Extract the [X, Y] coordinate from the center of the cell holding the provided text.  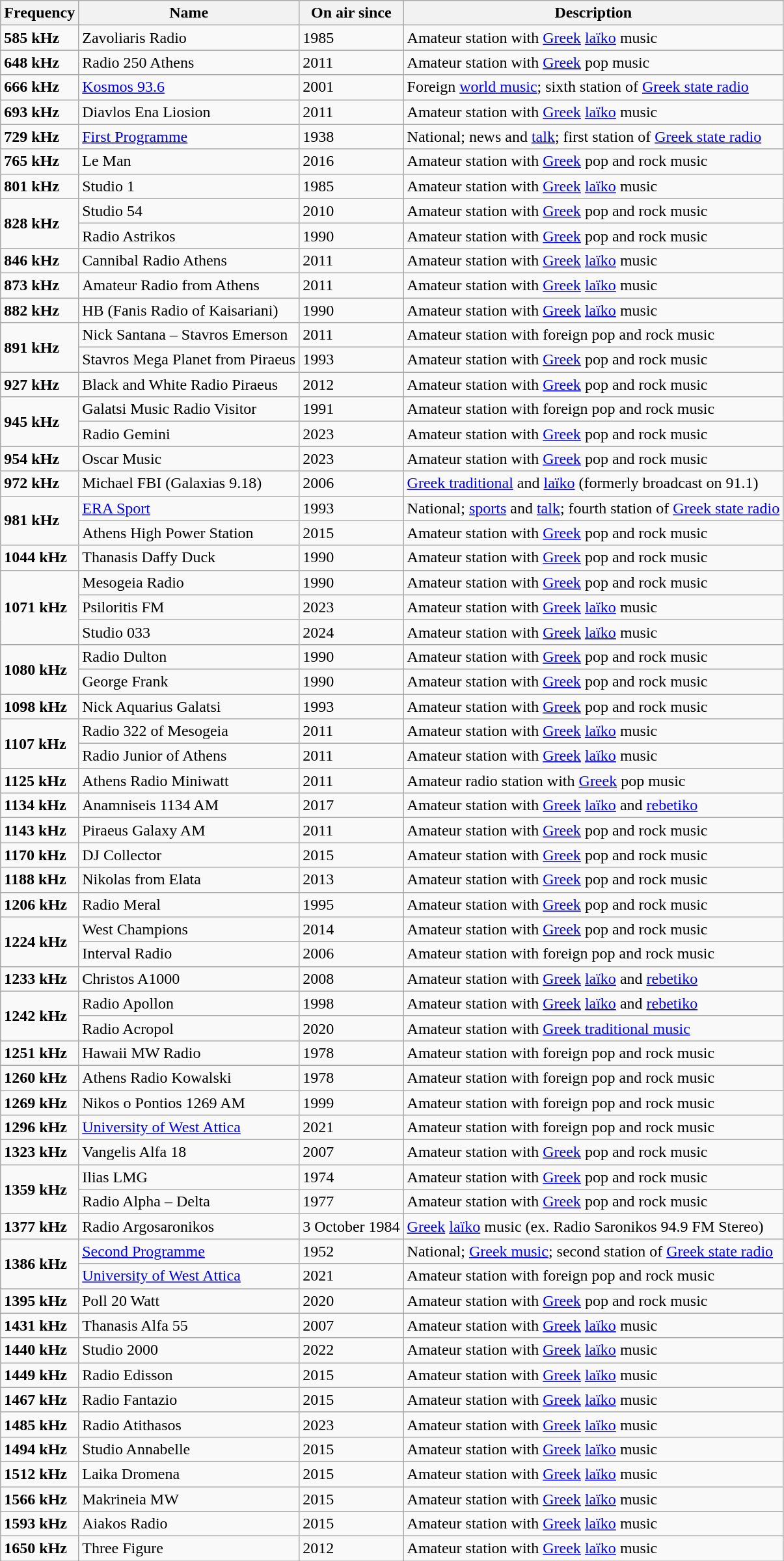
Oscar Music [189, 459]
Greek laïko music (ex. Radio Saronikos 94.9 FM Stereo) [593, 1227]
1395 kHz [40, 1301]
1467 kHz [40, 1400]
972 kHz [40, 483]
Stavros Mega Planet from Piraeus [189, 360]
Radio Acropol [189, 1028]
1134 kHz [40, 806]
Radio 322 of Mesogeia [189, 731]
927 kHz [40, 385]
2014 [351, 929]
Radio 250 Athens [189, 62]
Makrineia MW [189, 1499]
Studio Annabelle [189, 1449]
945 kHz [40, 422]
Radio Alpha – Delta [189, 1202]
Mesogeia Radio [189, 582]
1071 kHz [40, 607]
846 kHz [40, 260]
2013 [351, 880]
Greek traditional and laïko (formerly broadcast on 91.1) [593, 483]
George Frank [189, 681]
Vangelis Alfa 18 [189, 1152]
On air since [351, 13]
1650 kHz [40, 1549]
Interval Radio [189, 954]
1260 kHz [40, 1078]
Amateur Radio from Athens [189, 285]
Second Programme [189, 1251]
666 kHz [40, 87]
Description [593, 13]
First Programme [189, 137]
1323 kHz [40, 1152]
Radio Junior of Athens [189, 756]
Anamniseis 1134 AM [189, 806]
National; sports and talk; fourth station of Greek state radio [593, 508]
Galatsi Music Radio Visitor [189, 409]
1170 kHz [40, 855]
1251 kHz [40, 1053]
Nick Aquarius Galatsi [189, 706]
Psiloritis FM [189, 607]
HB (Fanis Radio of Kaisariani) [189, 310]
Radio Apollon [189, 1003]
1938 [351, 137]
981 kHz [40, 521]
891 kHz [40, 347]
Hawaii MW Radio [189, 1053]
2008 [351, 979]
1566 kHz [40, 1499]
2017 [351, 806]
Amateur station with Greek pop music [593, 62]
Nikolas from Elata [189, 880]
1242 kHz [40, 1016]
Diavlos Ena Liosion [189, 112]
1431 kHz [40, 1325]
2024 [351, 632]
1593 kHz [40, 1524]
1449 kHz [40, 1375]
West Champions [189, 929]
3 October 1984 [351, 1227]
1485 kHz [40, 1424]
1974 [351, 1177]
National; news and talk; first station of Greek state radio [593, 137]
1952 [351, 1251]
Thanasis Alfa 55 [189, 1325]
Nikos o Pontios 1269 AM [189, 1103]
Amateur radio station with Greek pop music [593, 781]
Christos A1000 [189, 979]
1998 [351, 1003]
1233 kHz [40, 979]
1269 kHz [40, 1103]
1098 kHz [40, 706]
Frequency [40, 13]
648 kHz [40, 62]
1224 kHz [40, 942]
1494 kHz [40, 1449]
Aiakos Radio [189, 1524]
2001 [351, 87]
Radio Edisson [189, 1375]
Studio 54 [189, 211]
882 kHz [40, 310]
Amateur station with Greek traditional music [593, 1028]
DJ Collector [189, 855]
1386 kHz [40, 1264]
Nick Santana – Stavros Emerson [189, 335]
Thanasis Daffy Duck [189, 558]
1991 [351, 409]
Studio 2000 [189, 1350]
Kosmos 93.6 [189, 87]
Zavoliaris Radio [189, 38]
Cannibal Radio Athens [189, 260]
1143 kHz [40, 830]
Athens Radio Kowalski [189, 1078]
Le Man [189, 161]
954 kHz [40, 459]
Radio Dulton [189, 657]
National; Greek music; second station of Greek state radio [593, 1251]
Radio Meral [189, 904]
1995 [351, 904]
Three Figure [189, 1549]
Radio Gemini [189, 434]
Ilias LMG [189, 1177]
2022 [351, 1350]
Studio 1 [189, 186]
Laika Dromena [189, 1474]
1044 kHz [40, 558]
1125 kHz [40, 781]
Athens High Power Station [189, 533]
1512 kHz [40, 1474]
Black and White Radio Piraeus [189, 385]
1999 [351, 1103]
2016 [351, 161]
1359 kHz [40, 1189]
Radio Fantazio [189, 1400]
1977 [351, 1202]
1206 kHz [40, 904]
693 kHz [40, 112]
828 kHz [40, 223]
1377 kHz [40, 1227]
765 kHz [40, 161]
Radio Argosaronikos [189, 1227]
873 kHz [40, 285]
Poll 20 Watt [189, 1301]
ERA Sport [189, 508]
1440 kHz [40, 1350]
Name [189, 13]
1188 kHz [40, 880]
Michael FBI (Galaxias 9.18) [189, 483]
1080 kHz [40, 669]
585 kHz [40, 38]
Piraeus Galaxy AM [189, 830]
801 kHz [40, 186]
Studio 033 [189, 632]
1296 kHz [40, 1128]
2010 [351, 211]
1107 kHz [40, 744]
Foreign world music; sixth station of Greek state radio [593, 87]
729 kHz [40, 137]
Radio Atithasos [189, 1424]
Athens Radio Miniwatt [189, 781]
Radio Astrikos [189, 236]
